Detect which cell encompasses the target text, then output its [x, y] center coordinate. 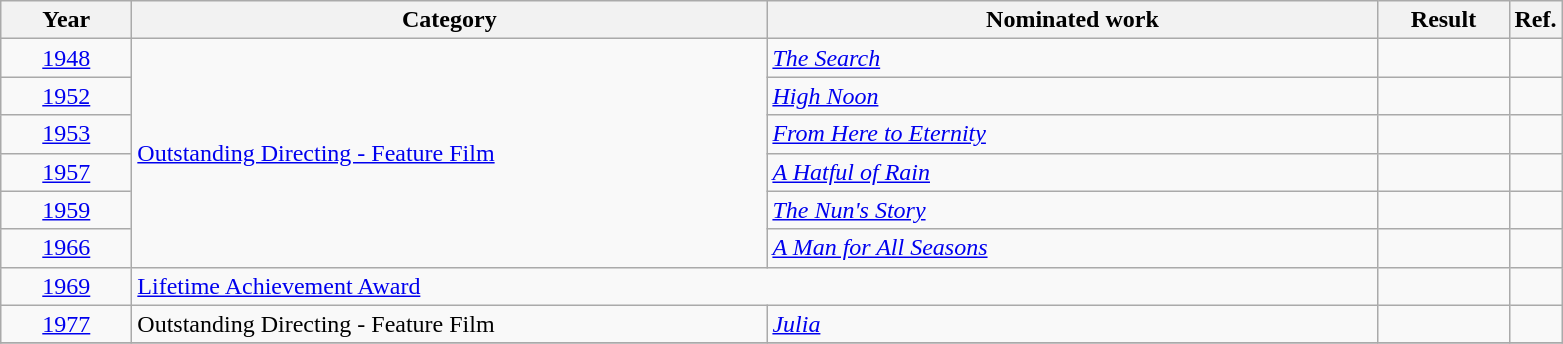
Lifetime Achievement Award [755, 286]
The Nun's Story [1072, 210]
Ref. [1536, 20]
High Noon [1072, 96]
1948 [66, 58]
Year [66, 20]
1969 [66, 286]
1977 [66, 324]
Julia [1072, 324]
1966 [66, 248]
1959 [66, 210]
From Here to Eternity [1072, 134]
Category [450, 20]
1953 [66, 134]
1952 [66, 96]
A Hatful of Rain [1072, 172]
A Man for All Seasons [1072, 248]
1957 [66, 172]
Result [1444, 20]
Nominated work [1072, 20]
The Search [1072, 58]
